Return the [x, y] coordinate for the center point of the cell that contains the specified text.  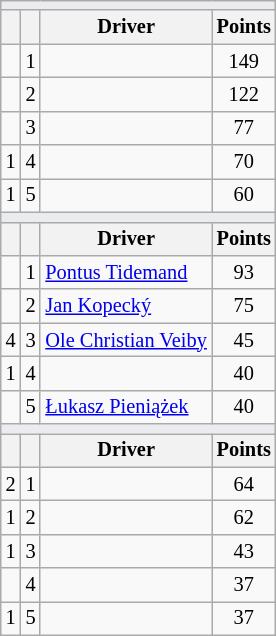
149 [244, 61]
77 [244, 128]
75 [244, 306]
60 [244, 195]
64 [244, 484]
Łukasz Pieniążek [126, 407]
Pontus Tidemand [126, 272]
Jan Kopecký [126, 306]
43 [244, 551]
45 [244, 340]
62 [244, 517]
Ole Christian Veiby [126, 340]
70 [244, 162]
122 [244, 94]
93 [244, 272]
